Capture the cell that displays the provided text and extract its (X, Y) central coordinate. 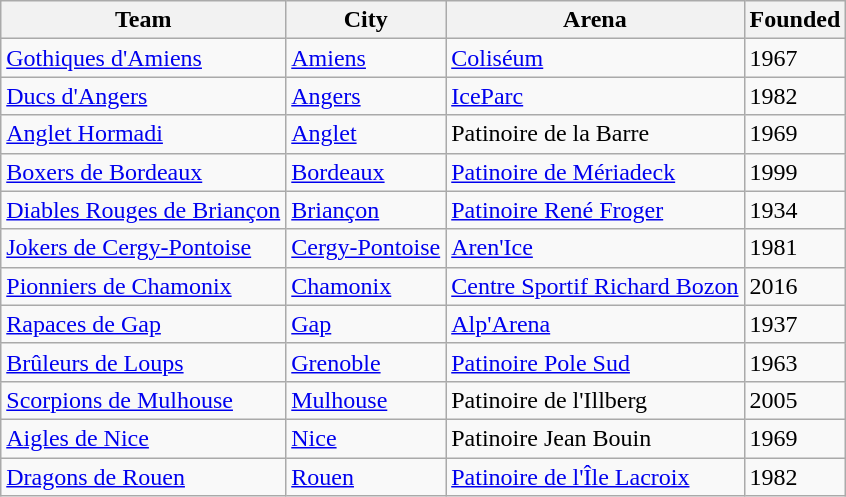
Patinoire de la Barre (595, 134)
Angers (366, 96)
Founded (795, 20)
1999 (795, 172)
Nice (366, 438)
Cergy-Pontoise (366, 248)
2016 (795, 286)
Gap (366, 324)
Patinoire de l'Île Lacroix (595, 477)
1937 (795, 324)
1963 (795, 362)
1967 (795, 58)
Alp'Arena (595, 324)
Patinoire Pole Sud (595, 362)
Aren'Ice (595, 248)
Coliséum (595, 58)
Boxers de Bordeaux (144, 172)
2005 (795, 400)
Brûleurs de Loups (144, 362)
Bordeaux (366, 172)
Aigles de Nice (144, 438)
Scorpions de Mulhouse (144, 400)
1981 (795, 248)
Centre Sportif Richard Bozon (595, 286)
Briançon (366, 210)
Jokers de Cergy-Pontoise (144, 248)
Mulhouse (366, 400)
IceParc (595, 96)
City (366, 20)
Anglet Hormadi (144, 134)
Chamonix (366, 286)
Diables Rouges de Briançon (144, 210)
Rouen (366, 477)
Dragons de Rouen (144, 477)
Team (144, 20)
1934 (795, 210)
Gothiques d'Amiens (144, 58)
Grenoble (366, 362)
Patinoire de Mériadeck (595, 172)
Rapaces de Gap (144, 324)
Amiens (366, 58)
Arena (595, 20)
Ducs d'Angers (144, 96)
Patinoire René Froger (595, 210)
Patinoire Jean Bouin (595, 438)
Anglet (366, 134)
Patinoire de l'Illberg (595, 400)
Pionniers de Chamonix (144, 286)
